Capture the cell that displays the provided text and extract its (x, y) central coordinate. 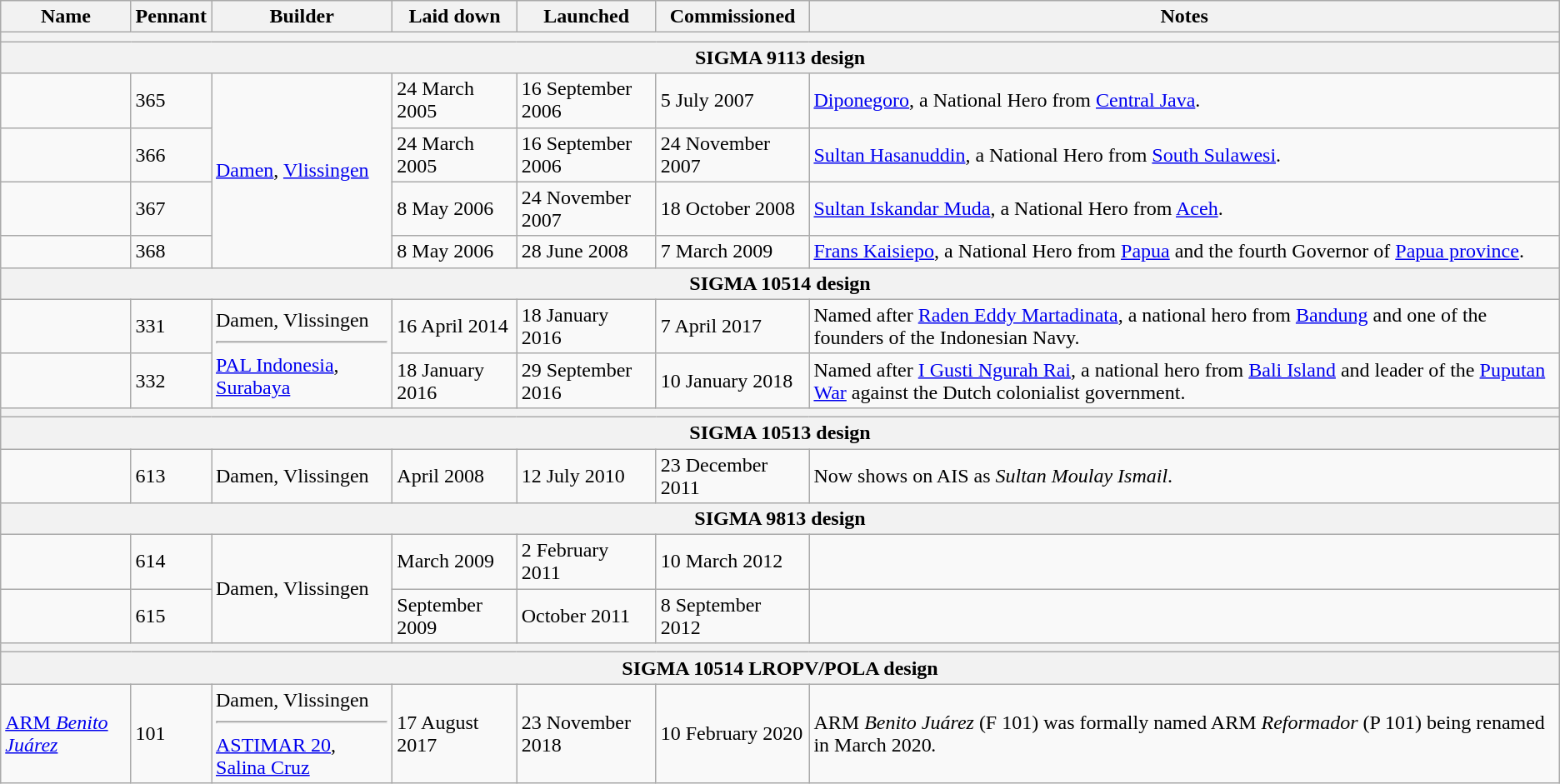
366 (171, 155)
Damen, VlissingenASTIMAR 20, Salina Cruz (302, 733)
Commissioned (732, 17)
Launched (587, 17)
Name (66, 17)
10 January 2018 (732, 380)
367 (171, 208)
10 March 2012 (732, 562)
Diponegoro, a National Hero from Central Java. (1184, 100)
8 September 2012 (732, 617)
SIGMA 10514 LROPV/POLA design (780, 668)
SIGMA 10513 design (780, 432)
SIGMA 9113 design (780, 57)
10 February 2020 (732, 733)
332 (171, 380)
Named after Raden Eddy Martadinata, a national hero from Bandung and one of the founders of the Indonesian Navy. (1184, 327)
23 December 2011 (732, 475)
365 (171, 100)
2 February 2011 (587, 562)
Notes (1184, 17)
Named after I Gusti Ngurah Rai, a national hero from Bali Island and leader of the Puputan War against the Dutch colonialist government. (1184, 380)
23 November 2018 (587, 733)
Now shows on AIS as Sultan Moulay Ismail. (1184, 475)
ARM Benito Juárez (66, 733)
29 September 2016 (587, 380)
5 July 2007 (732, 100)
ARM Benito Juárez (F 101) was formally named ARM Reformador (P 101) being renamed in March 2020. (1184, 733)
7 March 2009 (732, 252)
SIGMA 10514 design (780, 283)
Pennant (171, 17)
615 (171, 617)
613 (171, 475)
SIGMA 9813 design (780, 519)
18 October 2008 (732, 208)
17 August 2017 (455, 733)
September 2009 (455, 617)
12 July 2010 (587, 475)
Laid down (455, 17)
7 April 2017 (732, 327)
April 2008 (455, 475)
331 (171, 327)
October 2011 (587, 617)
Sultan Iskandar Muda, a National Hero from Aceh. (1184, 208)
368 (171, 252)
614 (171, 562)
Sultan Hasanuddin, a National Hero from South Sulawesi. (1184, 155)
March 2009 (455, 562)
Frans Kaisiepo, a National Hero from Papua and the fourth Governor of Papua province. (1184, 252)
28 June 2008 (587, 252)
16 April 2014 (455, 327)
Damen, VlissingenPAL Indonesia, Surabaya (302, 353)
101 (171, 733)
Builder (302, 17)
